Identify which cell holds the provided text, then report its (X, Y) central coordinate. 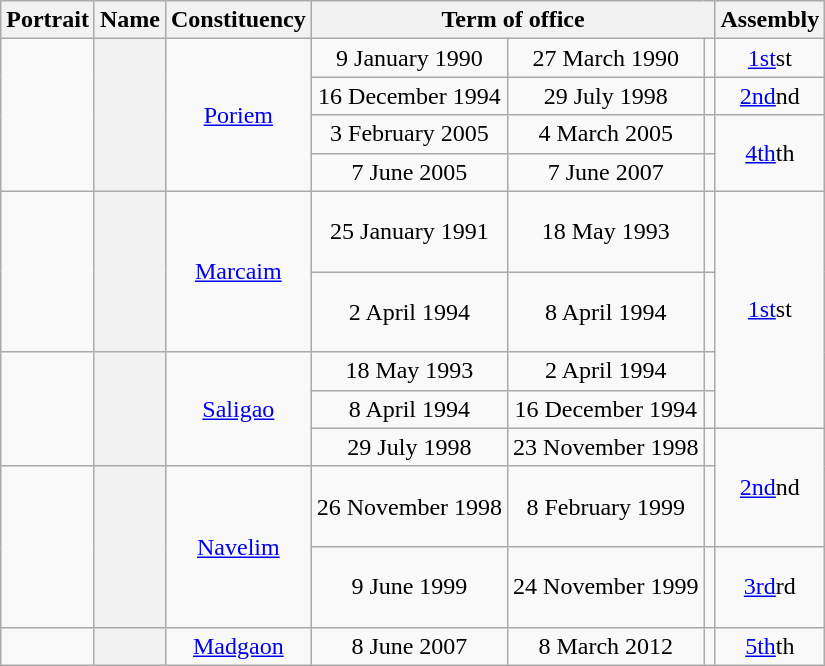
4 March 2005 (606, 134)
Assembly (770, 20)
Saligao (238, 409)
8 February 1999 (606, 506)
Constituency (238, 20)
Portrait (48, 20)
Madgaon (238, 646)
9 January 1990 (409, 58)
25 January 1991 (409, 232)
23 November 1998 (606, 447)
Navelim (238, 546)
8 June 2007 (409, 646)
26 November 1998 (409, 506)
27 March 1990 (606, 58)
7 June 2007 (606, 172)
5thth (770, 646)
3 February 2005 (409, 134)
3rdrd (770, 588)
7 June 2005 (409, 172)
Poriem (238, 115)
Marcaim (238, 272)
Term of office (513, 20)
9 June 1999 (409, 588)
24 November 1999 (606, 588)
Name (130, 20)
8 March 2012 (606, 646)
4thth (770, 153)
